Determine the [X, Y] coordinate at the center of the cell enclosing the given text.  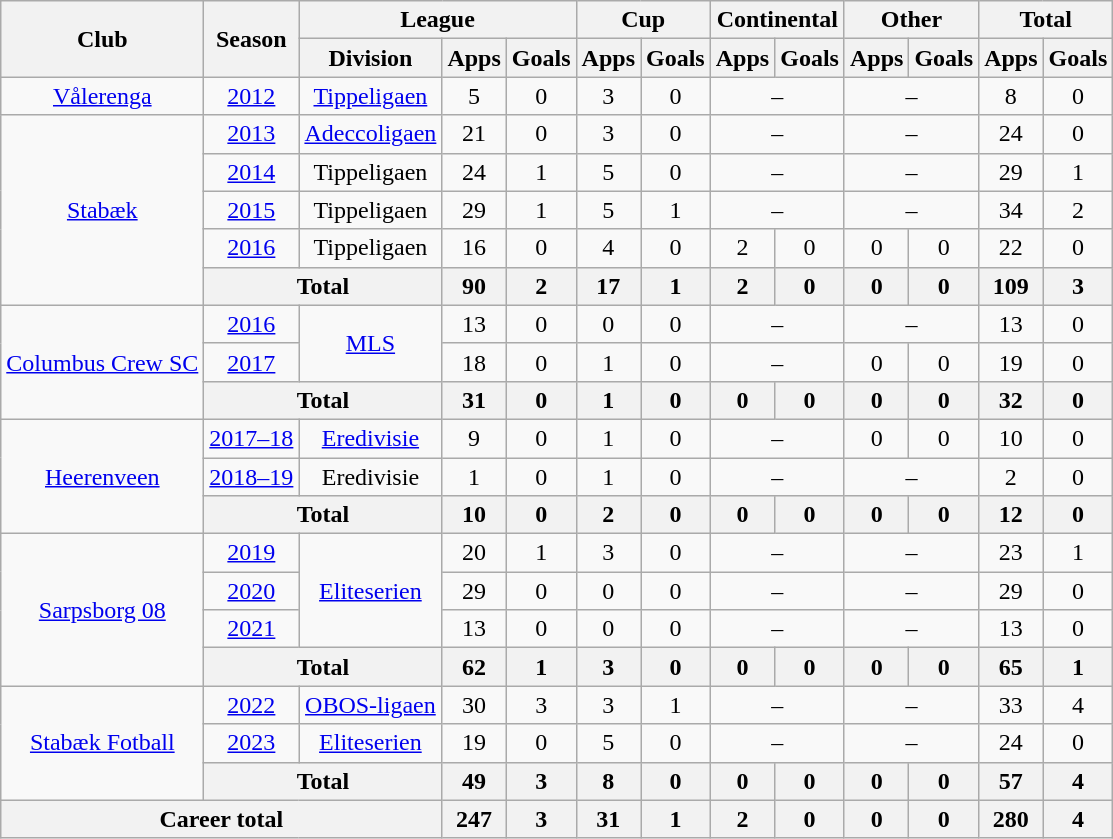
33 [1011, 705]
2017 [252, 362]
2018–19 [252, 477]
Heerenveen [102, 476]
65 [1011, 667]
Cup [643, 20]
2020 [252, 591]
Continental [777, 20]
Sarpsborg 08 [102, 610]
62 [474, 667]
Division [370, 58]
Season [252, 39]
2021 [252, 629]
2022 [252, 705]
22 [1011, 248]
Career total [222, 819]
17 [608, 286]
Stabæk Fotball [102, 743]
2012 [252, 96]
Stabæk [102, 210]
23 [1011, 553]
OBOS-ligaen [370, 705]
2019 [252, 553]
2017–18 [252, 438]
30 [474, 705]
2013 [252, 134]
57 [1011, 781]
2014 [252, 172]
Club [102, 39]
12 [1011, 515]
20 [474, 553]
34 [1011, 210]
280 [1011, 819]
9 [474, 438]
2015 [252, 210]
MLS [370, 343]
18 [474, 362]
109 [1011, 286]
21 [474, 134]
49 [474, 781]
Other [911, 20]
Columbus Crew SC [102, 362]
16 [474, 248]
League [438, 20]
Adeccoligaen [370, 134]
Vålerenga [102, 96]
90 [474, 286]
2023 [252, 743]
32 [1011, 400]
247 [474, 819]
